Scan for the cell matching the given text and deliver its (X, Y) coordinate at center. 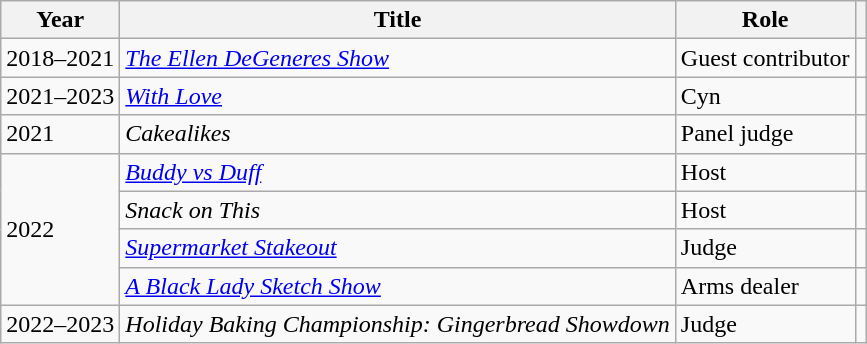
Supermarket Stakeout (398, 248)
2018–2021 (60, 58)
2022 (60, 229)
A Black Lady Sketch Show (398, 286)
2022–2023 (60, 324)
With Love (398, 96)
Holiday Baking Championship: Gingerbread Showdown (398, 324)
Snack on This (398, 210)
Guest contributor (765, 58)
Title (398, 20)
The Ellen DeGeneres Show (398, 58)
2021 (60, 134)
Cakealikes (398, 134)
Year (60, 20)
Buddy vs Duff (398, 172)
2021–2023 (60, 96)
Arms dealer (765, 286)
Panel judge (765, 134)
Cyn (765, 96)
Role (765, 20)
